Find where the given text appears and provide that cell's center as [X, Y] coordinate. 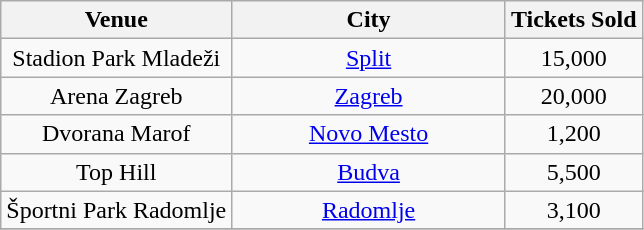
Top Hill [116, 172]
Zagreb [369, 96]
Tickets Sold [574, 20]
3,100 [574, 210]
20,000 [574, 96]
Stadion Park Mladeži [116, 58]
5,500 [574, 172]
Dvorana Marof [116, 134]
Radomlje [369, 210]
Športni Park Radomlje [116, 210]
Split [369, 58]
Arena Zagreb [116, 96]
Budva [369, 172]
15,000 [574, 58]
Venue [116, 20]
1,200 [574, 134]
Novo Mesto [369, 134]
City [369, 20]
